Output the (X, Y) coordinate of the center of the cell containing the given text.  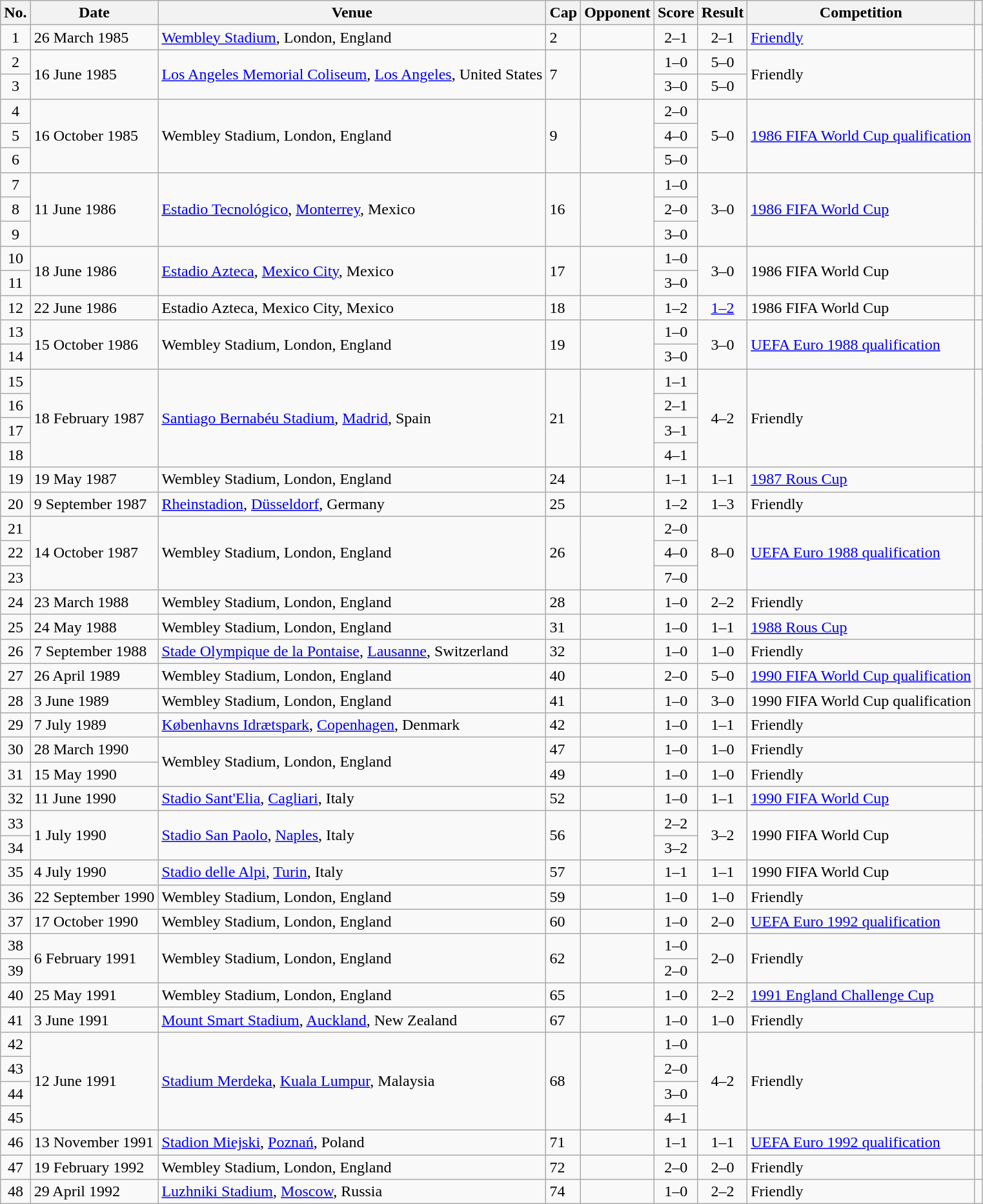
22 (15, 553)
11 June 1990 (94, 799)
Venue (352, 13)
Københavns Idrætspark, Copenhagen, Denmark (352, 725)
Mount Smart Stadium, Auckland, New Zealand (352, 1019)
72 (563, 1167)
4 (15, 111)
14 (15, 357)
22 June 1986 (94, 308)
48 (15, 1192)
1 (15, 37)
33 (15, 823)
6 February 1991 (94, 958)
18 February 1987 (94, 418)
1986 FIFA World Cup qualification (861, 135)
60 (563, 921)
71 (563, 1143)
7 September 1988 (94, 651)
56 (563, 836)
68 (563, 1081)
29 (15, 725)
3–1 (676, 430)
44 (15, 1094)
Stadium Merdeka, Kuala Lumpur, Malaysia (352, 1081)
13 November 1991 (94, 1143)
16 October 1985 (94, 135)
7 July 1989 (94, 725)
1988 Rous Cup (861, 627)
1991 England Challenge Cup (861, 995)
Stadion Miejski, Poznań, Poland (352, 1143)
57 (563, 872)
24 May 1988 (94, 627)
Luzhniki Stadium, Moscow, Russia (352, 1192)
43 (15, 1069)
27 (15, 676)
6 (15, 160)
19 February 1992 (94, 1167)
10 (15, 258)
3 June 1989 (94, 700)
65 (563, 995)
62 (563, 958)
37 (15, 921)
30 (15, 750)
1–3 (722, 504)
23 March 1988 (94, 602)
Santiago Bernabéu Stadium, Madrid, Spain (352, 418)
16 June 1985 (94, 74)
7–0 (676, 577)
74 (563, 1192)
36 (15, 897)
Stadio delle Alpi, Turin, Italy (352, 872)
Cap (563, 13)
Stadio San Paolo, Naples, Italy (352, 836)
14 October 1987 (94, 553)
Result (722, 13)
Score (676, 13)
4 July 1990 (94, 872)
35 (15, 872)
Estadio Tecnológico, Monterrey, Mexico (352, 209)
26 March 1985 (94, 37)
17 October 1990 (94, 921)
No. (15, 13)
45 (15, 1118)
Rheinstadion, Düsseldorf, Germany (352, 504)
49 (563, 774)
8 (15, 209)
1 July 1990 (94, 836)
12 (15, 308)
1987 Rous Cup (861, 479)
3 (15, 86)
26 April 1989 (94, 676)
Competition (861, 13)
Stadio Sant'Elia, Cagliari, Italy (352, 799)
9 September 1987 (94, 504)
23 (15, 577)
39 (15, 970)
15 October 1986 (94, 345)
38 (15, 946)
59 (563, 897)
15 (15, 381)
18 June 1986 (94, 270)
29 April 1992 (94, 1192)
11 (15, 283)
46 (15, 1143)
22 September 1990 (94, 897)
25 May 1991 (94, 995)
Date (94, 13)
13 (15, 332)
19 May 1987 (94, 479)
11 June 1986 (94, 209)
28 March 1990 (94, 750)
15 May 1990 (94, 774)
Opponent (618, 13)
52 (563, 799)
5 (15, 135)
67 (563, 1019)
20 (15, 504)
Los Angeles Memorial Coliseum, Los Angeles, United States (352, 74)
Stade Olympique de la Pontaise, Lausanne, Switzerland (352, 651)
34 (15, 848)
12 June 1991 (94, 1081)
3 June 1991 (94, 1019)
8–0 (722, 553)
